Return the [X, Y] coordinate for the center point of the cell that contains the specified text.  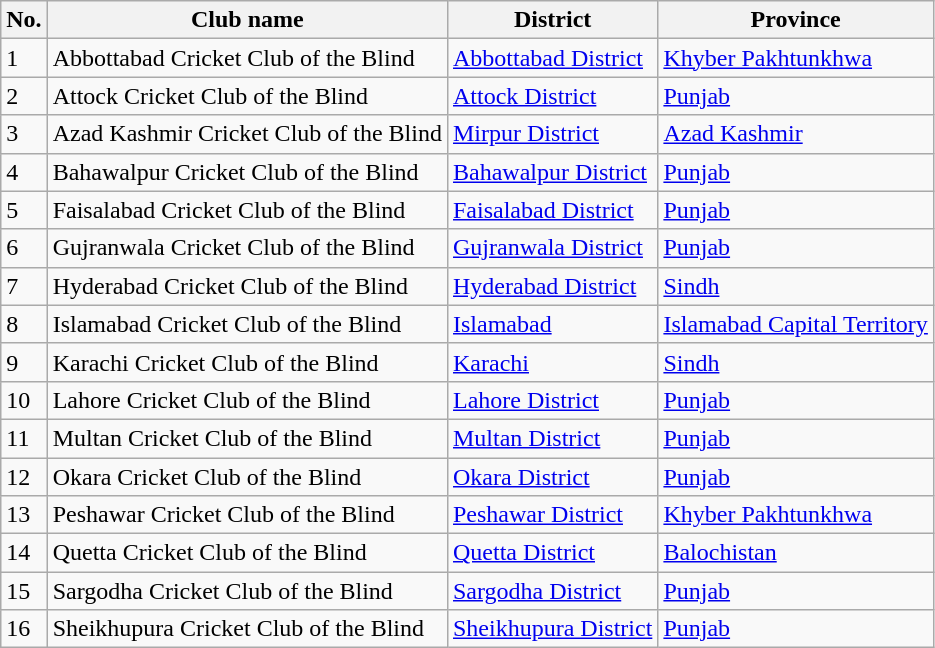
Province [796, 20]
Faisalabad Cricket Club of the Blind [247, 210]
12 [24, 477]
Azad Kashmir Cricket Club of the Blind [247, 134]
Abbottabad District [552, 58]
Multan District [552, 438]
Karachi Cricket Club of the Blind [247, 362]
Bahawalpur Cricket Club of the Blind [247, 172]
Gujranwala Cricket Club of the Blind [247, 248]
Azad Kashmir [796, 134]
6 [24, 248]
9 [24, 362]
5 [24, 210]
1 [24, 58]
Faisalabad District [552, 210]
Okara District [552, 477]
Hyderabad Cricket Club of the Blind [247, 286]
Karachi [552, 362]
10 [24, 400]
Islamabad Capital Territory [796, 324]
Sheikhupura Cricket Club of the Blind [247, 629]
No. [24, 20]
Lahore Cricket Club of the Blind [247, 400]
Club name [247, 20]
Peshawar Cricket Club of the Blind [247, 515]
Quetta Cricket Club of the Blind [247, 553]
Sheikhupura District [552, 629]
Islamabad Cricket Club of the Blind [247, 324]
Islamabad [552, 324]
Lahore District [552, 400]
Okara Cricket Club of the Blind [247, 477]
Quetta District [552, 553]
16 [24, 629]
7 [24, 286]
Balochistan [796, 553]
District [552, 20]
Sargodha District [552, 591]
Attock Cricket Club of the Blind [247, 96]
4 [24, 172]
Gujranwala District [552, 248]
11 [24, 438]
Multan Cricket Club of the Blind [247, 438]
15 [24, 591]
3 [24, 134]
Attock District [552, 96]
8 [24, 324]
Sargodha Cricket Club of the Blind [247, 591]
Bahawalpur District [552, 172]
Abbottabad Cricket Club of the Blind [247, 58]
14 [24, 553]
Peshawar District [552, 515]
13 [24, 515]
Mirpur District [552, 134]
2 [24, 96]
Hyderabad District [552, 286]
